Scan for the cell matching the given text and deliver its [X, Y] coordinate at center. 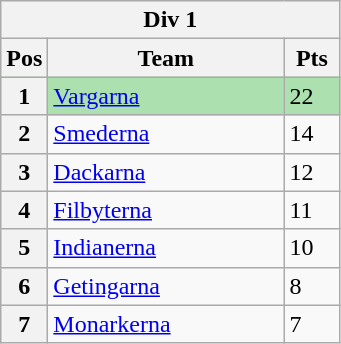
5 [24, 248]
Pts [312, 58]
3 [24, 172]
12 [312, 172]
Getingarna [166, 286]
Vargarna [166, 96]
Team [166, 58]
22 [312, 96]
11 [312, 210]
4 [24, 210]
1 [24, 96]
14 [312, 134]
Pos [24, 58]
Filbyterna [166, 210]
Monarkerna [166, 324]
Dackarna [166, 172]
8 [312, 286]
Div 1 [170, 20]
10 [312, 248]
2 [24, 134]
Smederna [166, 134]
Indianerna [166, 248]
6 [24, 286]
